Return (x, y) of the center of cell containing provided text 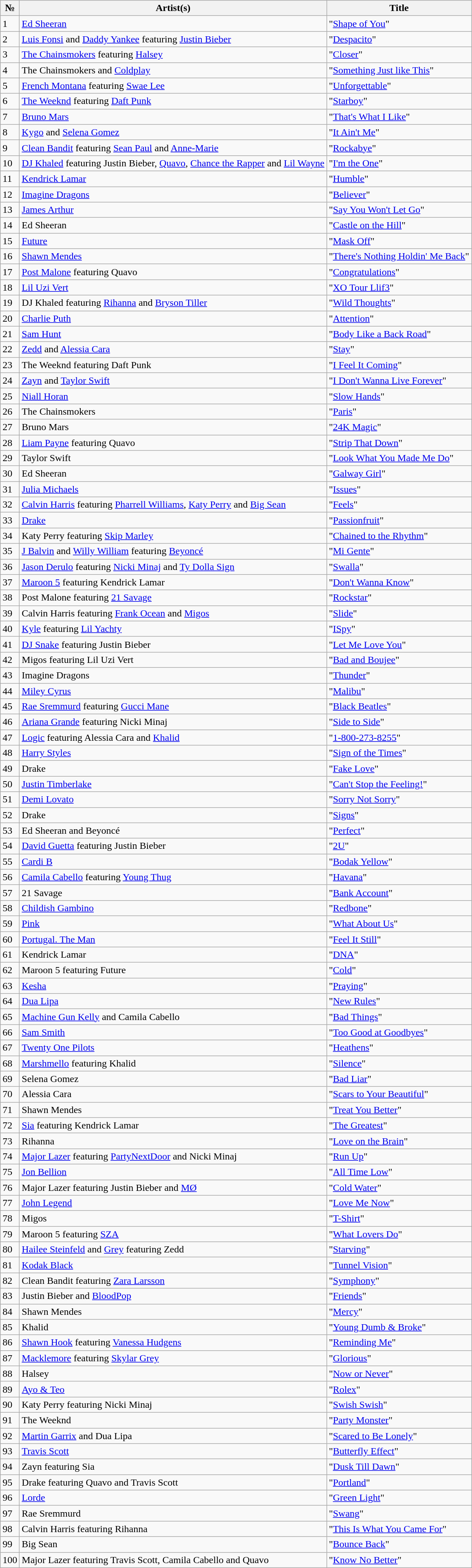
"There's Nothing Holdin' Me Back" (399, 256)
35 (10, 551)
50 (10, 784)
"Green Light" (399, 1498)
89 (10, 1389)
19 (10, 303)
James Arthur (173, 210)
41 (10, 644)
"Side to Side" (399, 722)
Sia featuring Kendrick Lamar (173, 1125)
Zedd and Alessia Cara (173, 349)
4 (10, 70)
"Rockstar" (399, 598)
"Shape of You" (399, 24)
"Swish Swish" (399, 1405)
Clean Bandit featuring Sean Paul and Anne-Marie (173, 148)
51 (10, 799)
"Paris" (399, 411)
"Starboy" (399, 101)
40 (10, 629)
Artist(s) (173, 8)
Khalid (173, 1327)
46 (10, 722)
"Strip That Down" (399, 442)
Cardi B (173, 861)
49 (10, 769)
97 (10, 1513)
65 (10, 1017)
61 (10, 955)
"Passionfruit" (399, 520)
53 (10, 830)
66 (10, 1032)
67 (10, 1048)
"Mask Off" (399, 241)
Kyle featuring Lil Yachty (173, 629)
30 (10, 474)
"Something Just like This" (399, 70)
Katy Perry featuring Skip Marley (173, 536)
Alessia Cara (173, 1094)
"Mi Gente" (399, 551)
Selena Gomez (173, 1079)
"What About Us" (399, 923)
Sam Hunt (173, 334)
Miley Cyrus (173, 691)
Rihanna (173, 1141)
Rae Sremmurd (173, 1513)
13 (10, 210)
"Body Like a Back Road" (399, 334)
71 (10, 1110)
"Bad Liar" (399, 1079)
"Butterfly Effect" (399, 1451)
Luis Fonsi and Daddy Yankee featuring Justin Bieber (173, 39)
"Believer" (399, 194)
69 (10, 1079)
48 (10, 753)
"24K Magic" (399, 427)
"Feel It Still" (399, 939)
1 (10, 24)
"Too Good at Goodbyes" (399, 1032)
"DNA" (399, 955)
"Congratulations" (399, 272)
37 (10, 582)
94 (10, 1467)
"Sign of the Times" (399, 753)
82 (10, 1281)
39 (10, 613)
The Chainsmokers featuring Halsey (173, 55)
"Silence" (399, 1063)
Maroon 5 featuring Future (173, 970)
"Thunder" (399, 675)
73 (10, 1141)
11 (10, 179)
14 (10, 225)
Marshmello featuring Khalid (173, 1063)
70 (10, 1094)
34 (10, 536)
Portugal. The Man (173, 939)
68 (10, 1063)
"Slide" (399, 613)
"Mercy" (399, 1312)
"Scars to Your Beautiful" (399, 1094)
81 (10, 1265)
Clean Bandit featuring Zara Larsson (173, 1281)
"Bodak Yellow" (399, 861)
"Know No Better" (399, 1560)
Camila Cabello featuring Young Thug (173, 877)
Calvin Harris featuring Frank Ocean and Migos (173, 613)
5 (10, 86)
"2U" (399, 846)
88 (10, 1374)
"Bank Account" (399, 892)
"All Time Low" (399, 1172)
"Treat You Better" (399, 1110)
Demi Lovato (173, 799)
Major Lazer featuring PartyNextDoor and Nicki Minaj (173, 1156)
6 (10, 101)
22 (10, 349)
Maroon 5 featuring SZA (173, 1234)
"Havana" (399, 877)
Taylor Swift (173, 458)
Rae Sremmurd featuring Gucci Mane (173, 707)
62 (10, 970)
Liam Payne featuring Quavo (173, 442)
Dua Lipa (173, 1001)
Katy Perry featuring Nicki Minaj (173, 1405)
Title (399, 8)
80 (10, 1250)
Jon Bellion (173, 1172)
"1-800-273-8255" (399, 738)
Logic featuring Alessia Cara and Khalid (173, 738)
57 (10, 892)
DJ Snake featuring Justin Bieber (173, 644)
"Bad and Boujee" (399, 660)
Lil Uzi Vert (173, 287)
42 (10, 660)
Kesha (173, 986)
63 (10, 986)
"Don't Wanna Know" (399, 582)
"Love on the Brain" (399, 1141)
Jason Derulo featuring Nicki Minaj and Ty Dolla Sign (173, 567)
47 (10, 738)
85 (10, 1327)
32 (10, 505)
"Attention" (399, 318)
28 (10, 442)
DJ Khaled featuring Rihanna and Bryson Tiller (173, 303)
"Wild Thoughts" (399, 303)
Halsey (173, 1374)
"New Rules" (399, 1001)
3 (10, 55)
83 (10, 1296)
"Slow Hands" (399, 396)
Justin Timberlake (173, 784)
84 (10, 1312)
"Swalla" (399, 567)
96 (10, 1498)
David Guetta featuring Justin Bieber (173, 846)
59 (10, 923)
Sam Smith (173, 1032)
"Friends" (399, 1296)
"Praying" (399, 986)
21 Savage (173, 892)
33 (10, 520)
77 (10, 1203)
Twenty One Pilots (173, 1048)
8 (10, 132)
"Sorry Not Sorry" (399, 799)
38 (10, 598)
10 (10, 163)
Post Malone featuring 21 Savage (173, 598)
12 (10, 194)
Major Lazer featuring Travis Scott, Camila Cabello and Quavo (173, 1560)
52 (10, 815)
"Malibu" (399, 691)
43 (10, 675)
60 (10, 939)
"Look What You Made Me Do" (399, 458)
The Chainsmokers and Coldplay (173, 70)
"Black Beatles" (399, 707)
Ariana Grande featuring Nicki Minaj (173, 722)
"That's What I Like" (399, 117)
The Chainsmokers (173, 411)
31 (10, 489)
86 (10, 1343)
Martin Garrix and Dua Lipa (173, 1435)
"Party Monster" (399, 1420)
"Heathens" (399, 1048)
55 (10, 861)
DJ Khaled featuring Justin Bieber, Quavo, Chance the Rapper and Lil Wayne (173, 163)
"Symphony" (399, 1281)
"Say You Won't Let Go" (399, 210)
15 (10, 241)
"Signs" (399, 815)
93 (10, 1451)
Future (173, 241)
"ISpy" (399, 629)
Julia Michaels (173, 489)
"Issues" (399, 489)
16 (10, 256)
"Closer" (399, 55)
Machine Gun Kelly and Camila Cabello (173, 1017)
"This Is What You Came For" (399, 1529)
"The Greatest" (399, 1125)
"Cold Water" (399, 1188)
J Balvin and Willy William featuring Beyoncé (173, 551)
"Run Up" (399, 1156)
Calvin Harris featuring Pharrell Williams, Katy Perry and Big Sean (173, 505)
74 (10, 1156)
25 (10, 396)
"Humble" (399, 179)
"XO Tour Llif3" (399, 287)
Travis Scott (173, 1451)
"Bad Things" (399, 1017)
"Stay" (399, 349)
98 (10, 1529)
24 (10, 380)
"Reminding Me" (399, 1343)
French Montana featuring Swae Lee (173, 86)
Zayn featuring Sia (173, 1467)
Kodak Black (173, 1265)
"Glorious" (399, 1358)
№ (10, 8)
The Weeknd (173, 1420)
44 (10, 691)
23 (10, 365)
"Love Me Now" (399, 1203)
7 (10, 117)
"Galway Girl" (399, 474)
26 (10, 411)
Calvin Harris featuring Rihanna (173, 1529)
"Now or Never" (399, 1374)
Niall Horan (173, 396)
Pink (173, 923)
"Fake Love" (399, 769)
92 (10, 1435)
78 (10, 1219)
"Perfect" (399, 830)
99 (10, 1544)
Kygo and Selena Gomez (173, 132)
Lorde (173, 1498)
John Legend (173, 1203)
79 (10, 1234)
"I Don't Wanna Live Forever" (399, 380)
"T-Shirt" (399, 1219)
Post Malone featuring Quavo (173, 272)
"Rockabye" (399, 148)
9 (10, 148)
18 (10, 287)
75 (10, 1172)
"Scared to Be Lonely" (399, 1435)
Macklemore featuring Skylar Grey (173, 1358)
"Dusk Till Dawn" (399, 1467)
"Chained to the Rhythm" (399, 536)
Migos featuring Lil Uzi Vert (173, 660)
"I Feel It Coming" (399, 365)
"Redbone" (399, 908)
Childish Gambino (173, 908)
"Castle on the Hill" (399, 225)
56 (10, 877)
76 (10, 1188)
Major Lazer featuring Justin Bieber and MØ (173, 1188)
91 (10, 1420)
Charlie Puth (173, 318)
"Despacito" (399, 39)
45 (10, 707)
29 (10, 458)
2 (10, 39)
27 (10, 427)
Justin Bieber and BloodPop (173, 1296)
Big Sean (173, 1544)
"Rolex" (399, 1389)
"Cold" (399, 970)
"I'm the One" (399, 163)
Ayo & Teo (173, 1389)
90 (10, 1405)
20 (10, 318)
64 (10, 1001)
87 (10, 1358)
Harry Styles (173, 753)
"It Ain't Me" (399, 132)
72 (10, 1125)
95 (10, 1482)
17 (10, 272)
"Starving" (399, 1250)
36 (10, 567)
"Let Me Love You" (399, 644)
"Swang" (399, 1513)
54 (10, 846)
Maroon 5 featuring Kendrick Lamar (173, 582)
"Feels" (399, 505)
"Tunnel Vision" (399, 1265)
Ed Sheeran and Beyoncé (173, 830)
21 (10, 334)
100 (10, 1560)
58 (10, 908)
"What Lovers Do" (399, 1234)
Drake featuring Quavo and Travis Scott (173, 1482)
Zayn and Taylor Swift (173, 380)
"Young Dumb & Broke" (399, 1327)
"Unforgettable" (399, 86)
Hailee Steinfeld and Grey featuring Zedd (173, 1250)
"Bounce Back" (399, 1544)
Migos (173, 1219)
Shawn Hook featuring Vanessa Hudgens (173, 1343)
"Portland" (399, 1482)
"Can't Stop the Feeling!" (399, 784)
